Locate the cell with the specified text and output its (X, Y) center coordinate. 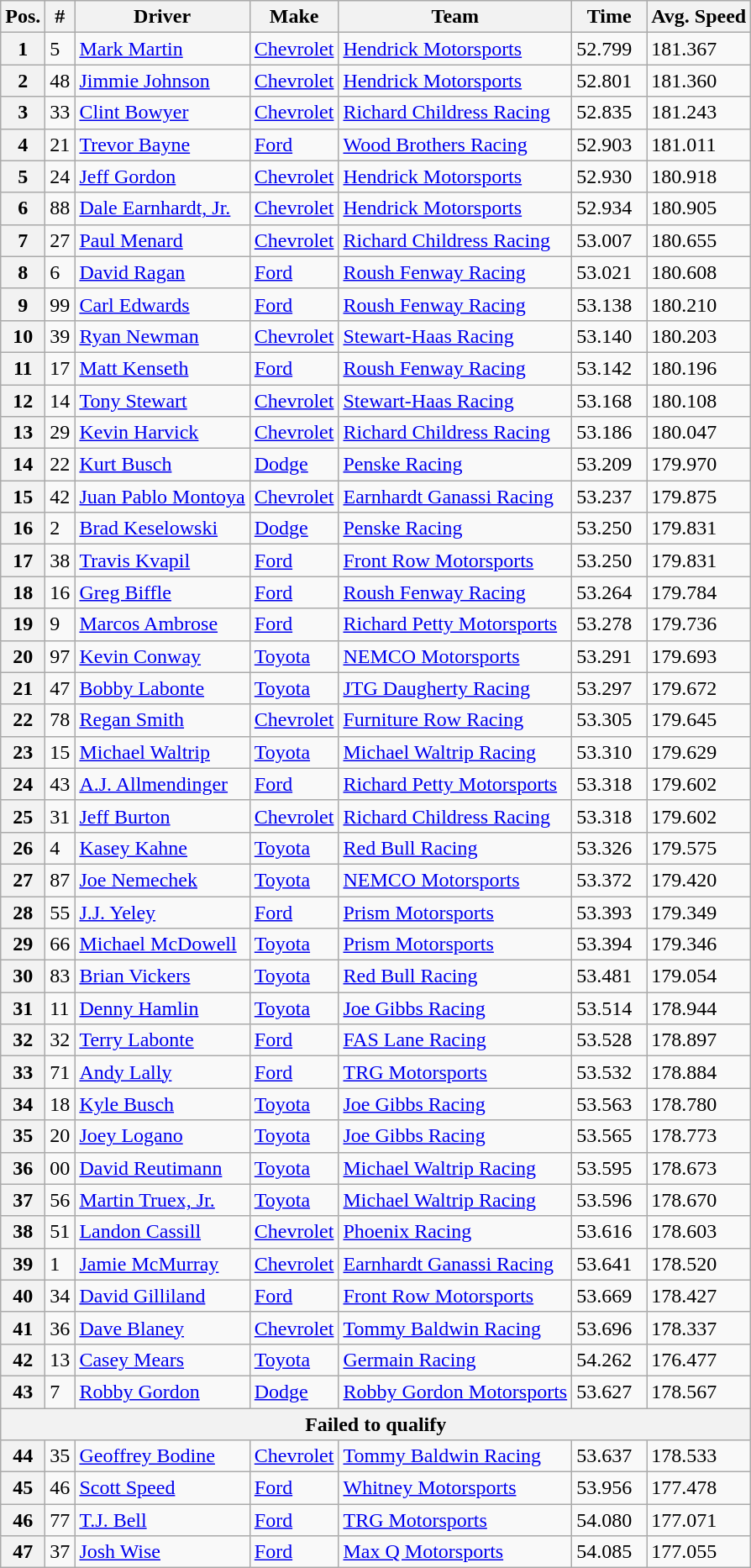
41 (24, 1328)
53.297 (610, 688)
26 (24, 848)
David Ragan (162, 272)
53.310 (610, 752)
Denny Hamlin (162, 1008)
180.203 (699, 336)
99 (60, 304)
178.773 (699, 1136)
52.934 (610, 208)
45 (24, 1488)
Failed to qualify (376, 1424)
Terry Labonte (162, 1040)
Jimmie Johnson (162, 81)
178.673 (699, 1168)
53.637 (610, 1456)
178.897 (699, 1040)
78 (60, 720)
Tony Stewart (162, 401)
180.108 (699, 401)
Phoenix Racing (455, 1232)
44 (24, 1456)
J.J. Yeley (162, 912)
53.565 (610, 1136)
12 (24, 401)
Jeff Burton (162, 816)
Furniture Row Racing (455, 720)
178.944 (699, 1008)
Landon Cassill (162, 1232)
179.672 (699, 688)
178.603 (699, 1232)
Matt Kenseth (162, 368)
53.142 (610, 368)
181.243 (699, 113)
56 (60, 1200)
JTG Daugherty Racing (455, 688)
179.784 (699, 592)
Trevor Bayne (162, 145)
Joe Nemechek (162, 880)
48 (60, 81)
T.J. Bell (162, 1520)
Wood Brothers Racing (455, 145)
180.608 (699, 272)
53.021 (610, 272)
Josh Wise (162, 1552)
30 (24, 976)
53.393 (610, 912)
53.264 (610, 592)
40 (24, 1296)
180.196 (699, 368)
179.349 (699, 912)
180.905 (699, 208)
Dale Earnhardt, Jr. (162, 208)
53.237 (610, 497)
51 (60, 1232)
53.595 (610, 1168)
53.326 (610, 848)
178.670 (699, 1200)
97 (60, 656)
Time (610, 17)
53.186 (610, 433)
53.563 (610, 1104)
Martin Truex, Jr. (162, 1200)
55 (60, 912)
178.427 (699, 1296)
53.394 (610, 944)
Brad Keselowski (162, 529)
Michael McDowell (162, 944)
53.278 (610, 624)
Germain Racing (455, 1360)
177.478 (699, 1488)
Robby Gordon Motorsports (455, 1392)
180.655 (699, 240)
179.346 (699, 944)
Make (294, 17)
71 (60, 1072)
178.780 (699, 1104)
53.956 (610, 1488)
8 (24, 272)
Travis Kvapil (162, 560)
David Gilliland (162, 1296)
Avg. Speed (699, 17)
25 (24, 816)
179.420 (699, 880)
FAS Lane Racing (455, 1040)
53.007 (610, 240)
10 (24, 336)
179.054 (699, 976)
Joey Logano (162, 1136)
53.291 (610, 656)
180.047 (699, 433)
177.071 (699, 1520)
53.305 (610, 720)
Ryan Newman (162, 336)
179.575 (699, 848)
181.360 (699, 81)
181.011 (699, 145)
19 (24, 624)
176.477 (699, 1360)
53.641 (610, 1264)
52.903 (610, 145)
Greg Biffle (162, 592)
178.567 (699, 1392)
77 (60, 1520)
Marcos Ambrose (162, 624)
Clint Bowyer (162, 113)
Kasey Kahne (162, 848)
Juan Pablo Montoya (162, 497)
181.367 (699, 49)
54.080 (610, 1520)
53.596 (610, 1200)
53.616 (610, 1232)
Bobby Labonte (162, 688)
177.055 (699, 1552)
Kevin Conway (162, 656)
Carl Edwards (162, 304)
179.736 (699, 624)
00 (60, 1168)
Kyle Busch (162, 1104)
83 (60, 976)
52.930 (610, 176)
52.799 (610, 49)
87 (60, 880)
Brian Vickers (162, 976)
53.138 (610, 304)
Jamie McMurray (162, 1264)
53.140 (610, 336)
Dave Blaney (162, 1328)
28 (24, 912)
178.520 (699, 1264)
66 (60, 944)
Scott Speed (162, 1488)
Regan Smith (162, 720)
David Reutimann (162, 1168)
179.970 (699, 465)
52.835 (610, 113)
# (60, 17)
53.514 (610, 1008)
180.210 (699, 304)
Mark Martin (162, 49)
179.693 (699, 656)
Pos. (24, 17)
54.085 (610, 1552)
Casey Mears (162, 1360)
A.J. Allmendinger (162, 784)
Team (455, 17)
Robby Gordon (162, 1392)
52.801 (610, 81)
53.528 (610, 1040)
Kurt Busch (162, 465)
179.645 (699, 720)
54.262 (610, 1360)
53.372 (610, 880)
Andy Lally (162, 1072)
178.884 (699, 1072)
Max Q Motorsports (455, 1552)
179.875 (699, 497)
179.629 (699, 752)
180.918 (699, 176)
53.481 (610, 976)
3 (24, 113)
53.168 (610, 401)
Kevin Harvick (162, 433)
53.209 (610, 465)
Paul Menard (162, 240)
Driver (162, 17)
178.337 (699, 1328)
88 (60, 208)
53.669 (610, 1296)
178.533 (699, 1456)
53.627 (610, 1392)
Whitney Motorsports (455, 1488)
53.532 (610, 1072)
Jeff Gordon (162, 176)
53.696 (610, 1328)
23 (24, 752)
Michael Waltrip (162, 752)
Geoffrey Bodine (162, 1456)
